Scan for the cell matching the given text and deliver its [X, Y] coordinate at center. 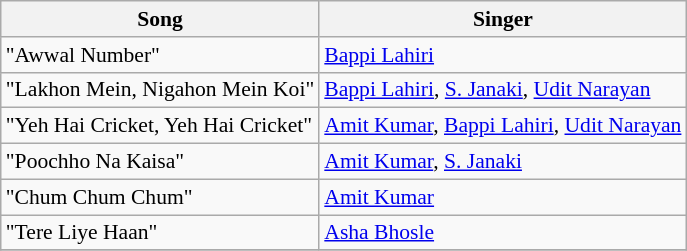
"Poochho Na Kaisa" [160, 162]
"Tere Liye Haan" [160, 233]
Amit Kumar [502, 197]
Asha Bhosle [502, 233]
"Lakhon Mein, Nigahon Mein Koi" [160, 90]
Bappi Lahiri [502, 55]
Singer [502, 19]
"Awwal Number" [160, 55]
"Yeh Hai Cricket, Yeh Hai Cricket" [160, 126]
Amit Kumar, S. Janaki [502, 162]
Bappi Lahiri, S. Janaki, Udit Narayan [502, 90]
Amit Kumar, Bappi Lahiri, Udit Narayan [502, 126]
Song [160, 19]
"Chum Chum Chum" [160, 197]
